Locate the cell with the specified text and output its [x, y] center coordinate. 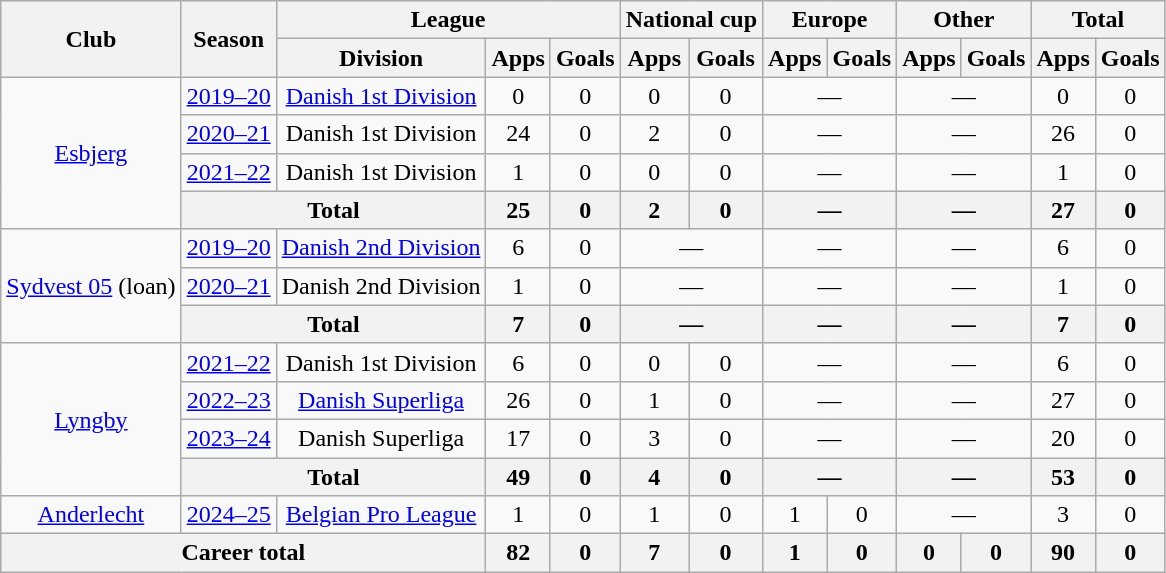
90 [1063, 553]
Other [964, 20]
Division [381, 58]
League [448, 20]
2024–25 [228, 515]
2022–23 [228, 400]
24 [518, 134]
Season [228, 39]
Belgian Pro League [381, 515]
4 [654, 477]
Esbjerg [91, 153]
Lyngby [91, 419]
82 [518, 553]
2023–24 [228, 438]
25 [518, 210]
Anderlecht [91, 515]
Europe [830, 20]
20 [1063, 438]
Sydvest 05 (loan) [91, 286]
17 [518, 438]
49 [518, 477]
Club [91, 39]
53 [1063, 477]
National cup [691, 20]
Career total [244, 553]
